Locate the cell with the specified text and output its (X, Y) center coordinate. 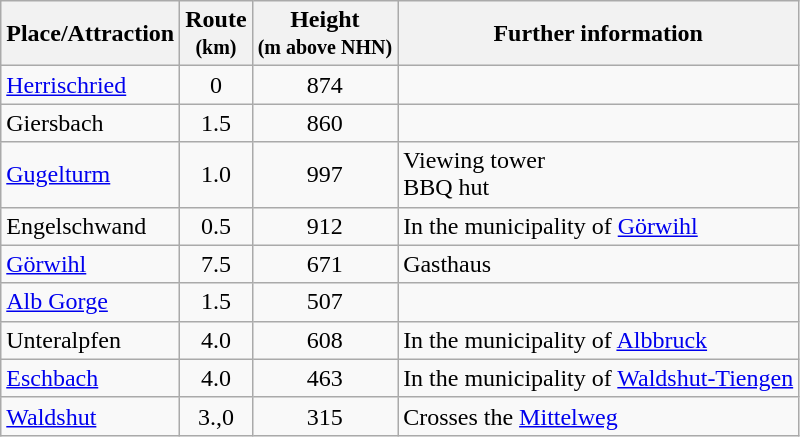
7.5 (216, 264)
Alb Gorge (90, 302)
Height (m above NHN) (324, 34)
Gasthaus (598, 264)
Unteralpfen (90, 340)
Herrischried (90, 85)
463 (324, 378)
In the municipality of Görwihl (598, 226)
Crosses the Mittelweg (598, 416)
997 (324, 174)
0.5 (216, 226)
3.,0 (216, 416)
Eschbach (90, 378)
608 (324, 340)
507 (324, 302)
Route(km) (216, 34)
Giersbach (90, 123)
Further information (598, 34)
Waldshut (90, 416)
860 (324, 123)
In the municipality of Albbruck (598, 340)
Görwihl (90, 264)
Viewing towerBBQ hut (598, 174)
671 (324, 264)
874 (324, 85)
Place/Attraction (90, 34)
912 (324, 226)
Gugelturm (90, 174)
In the municipality of Waldshut-Tiengen (598, 378)
Engelschwand (90, 226)
315 (324, 416)
0 (216, 85)
1.0 (216, 174)
